Search for the cell housing the specified text and yield its (x, y) center coordinate. 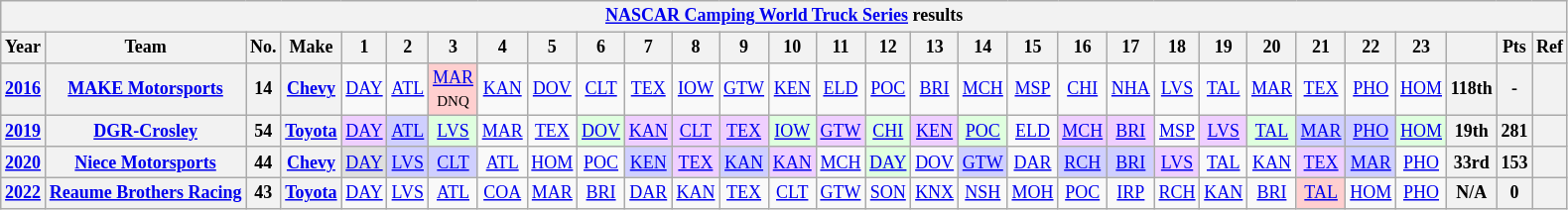
0 (1514, 192)
Niece Motorsports (145, 162)
20 (1272, 48)
33rd (1471, 162)
6 (601, 48)
44 (264, 162)
12 (888, 48)
MAKE Motorsports (145, 89)
11 (841, 48)
9 (744, 48)
54 (264, 131)
SON (888, 192)
3 (454, 48)
18 (1177, 48)
8 (696, 48)
2 (408, 48)
Year (24, 48)
Ref (1550, 48)
16 (1083, 48)
NSH (982, 192)
N/A (1471, 192)
Reaume Brothers Racing (145, 192)
10 (792, 48)
19th (1471, 131)
23 (1421, 48)
22 (1372, 48)
5 (552, 48)
Make (312, 48)
153 (1514, 162)
7 (648, 48)
DGR-Crosley (145, 131)
17 (1131, 48)
COA (502, 192)
- (1514, 89)
43 (264, 192)
2019 (24, 131)
2016 (24, 89)
281 (1514, 131)
13 (935, 48)
NHA (1131, 89)
MARDNQ (454, 89)
2022 (24, 192)
MOH (1032, 192)
KNX (935, 192)
118th (1471, 89)
15 (1032, 48)
IRP (1131, 192)
NASCAR Camping World Truck Series results (784, 16)
1 (364, 48)
21 (1321, 48)
2020 (24, 162)
19 (1224, 48)
No. (264, 48)
Pts (1514, 48)
4 (502, 48)
Team (145, 48)
